For the text-containing cell, return its midpoint in [X, Y] coordinate format. 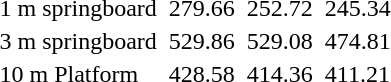
529.86 [202, 41]
529.08 [280, 41]
